Pinpoint the cell where the given text exists, returning its (x, y) midpoint coordinate. 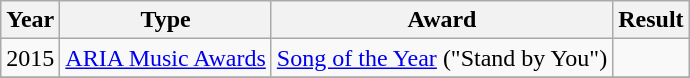
Type (166, 20)
ARIA Music Awards (166, 58)
Award (442, 20)
2015 (30, 58)
Song of the Year ("Stand by You") (442, 58)
Result (651, 20)
Year (30, 20)
